Locate the cell with the specified text and output its [x, y] center coordinate. 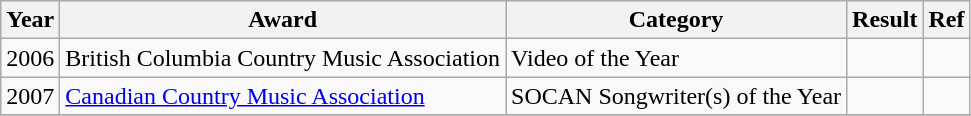
SOCAN Songwriter(s) of the Year [676, 96]
Year [30, 20]
Canadian Country Music Association [283, 96]
2006 [30, 58]
Result [885, 20]
2007 [30, 96]
Award [283, 20]
British Columbia Country Music Association [283, 58]
Video of the Year [676, 58]
Ref [946, 20]
Category [676, 20]
